Search for the cell housing the specified text and yield its [X, Y] center coordinate. 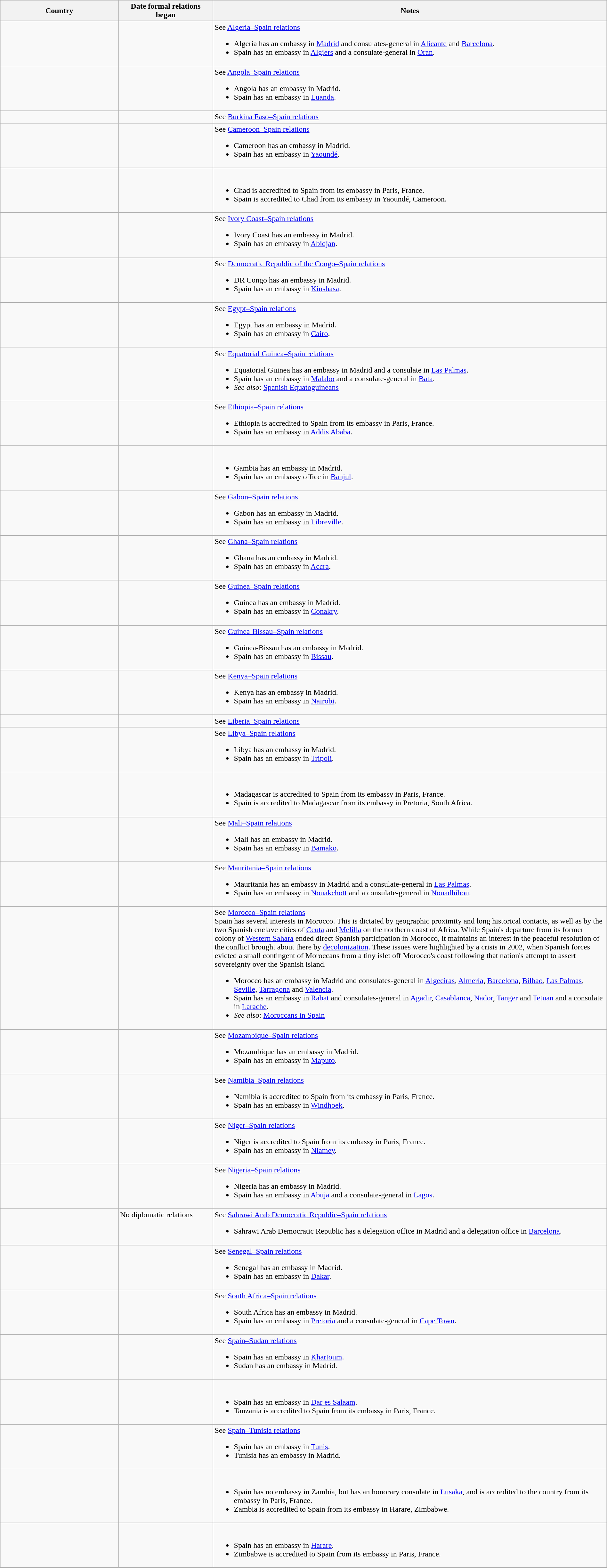
See Senegal–Spain relationsSenegal has an embassy in Madrid.Spain has an embassy in Dakar. [410, 1267]
See Guinea-Bissau–Spain relationsGuinea-Bissau has an embassy in Madrid.Spain has an embassy in Bissau. [410, 648]
See Niger–Spain relationsNiger is accredited to Spain from its embassy in Paris, France.Spain has an embassy in Niamey. [410, 1141]
Spain has an embassy in Harare.Zimbabwe is accredited to Spain from its embassy in Paris, France. [410, 1545]
See Angola–Spain relationsAngola has an embassy in Madrid.Spain has an embassy in Luanda. [410, 88]
See Burkina Faso–Spain relations [410, 117]
See Guinea–Spain relationsGuinea has an embassy in Madrid.Spain has an embassy in Conakry. [410, 603]
Spain has an embassy in Dar es Salaam.Tanzania is accredited to Spain from its embassy in Paris, France. [410, 1402]
See Libya–Spain relationsLibya has an embassy in Madrid.Spain has an embassy in Tripoli. [410, 750]
No diplomatic relations [166, 1227]
See Liberia–Spain relations [410, 721]
See Nigeria–Spain relationsNigeria has an embassy in Madrid.Spain has an embassy in Abuja and a consulate-general in Lagos. [410, 1186]
See Ethiopia–Spain relationsEthiopia is accredited to Spain from its embassy in Paris, France.Spain has an embassy in Addis Ababa. [410, 423]
See Ivory Coast–Spain relationsIvory Coast has an embassy in Madrid.Spain has an embassy in Abidjan. [410, 235]
See Mali–Spain relationsMali has an embassy in Madrid.Spain has an embassy in Bamako. [410, 839]
See Spain–Sudan relationsSpain has an embassy in Khartoum.Sudan has an embassy in Madrid. [410, 1357]
See Egypt–Spain relationsEgypt has an embassy in Madrid.Spain has an embassy in Cairo. [410, 325]
See Spain–Tunisia relationsSpain has an embassy in Tunis.Tunisia has an embassy in Madrid. [410, 1447]
Madagascar is accredited to Spain from its embassy in Paris, France.Spain is accredited to Madagascar from its embassy in Pretoria, South Africa. [410, 794]
Gambia has an embassy in Madrid.Spain has an embassy office in Banjul. [410, 468]
See Kenya–Spain relationsKenya has an embassy in Madrid.Spain has an embassy in Nairobi. [410, 693]
See Democratic Republic of the Congo–Spain relationsDR Congo has an embassy in Madrid.Spain has an embassy in Kinshasa. [410, 280]
See Ghana–Spain relationsGhana has an embassy in Madrid.Spain has an embassy in Accra. [410, 558]
Date formal relations began [166, 11]
Notes [410, 11]
See Cameroon–Spain relationsCameroon has an embassy in Madrid.Spain has an embassy in Yaoundé. [410, 145]
See South Africa–Spain relationsSouth Africa has an embassy in Madrid.Spain has an embassy in Pretoria and a consulate-general in Cape Town. [410, 1312]
See Namibia–Spain relationsNamibia is accredited to Spain from its embassy in Paris, France.Spain has an embassy in Windhoek. [410, 1096]
Country [60, 11]
Chad is accredited to Spain from its embassy in Paris, France.Spain is accredited to Chad from its embassy in Yaoundé, Cameroon. [410, 190]
See Mozambique–Spain relationsMozambique has an embassy in Madrid.Spain has an embassy in Maputo. [410, 1052]
See Gabon–Spain relationsGabon has an embassy in Madrid.Spain has an embassy in Libreville. [410, 513]
